For the text-containing cell, return its midpoint in (X, Y) coordinate format. 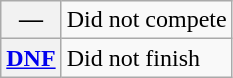
Did not compete (146, 20)
— (31, 20)
Did not finish (146, 58)
DNF (31, 58)
